Detect which cell encompasses the target text, then output its (x, y) center coordinate. 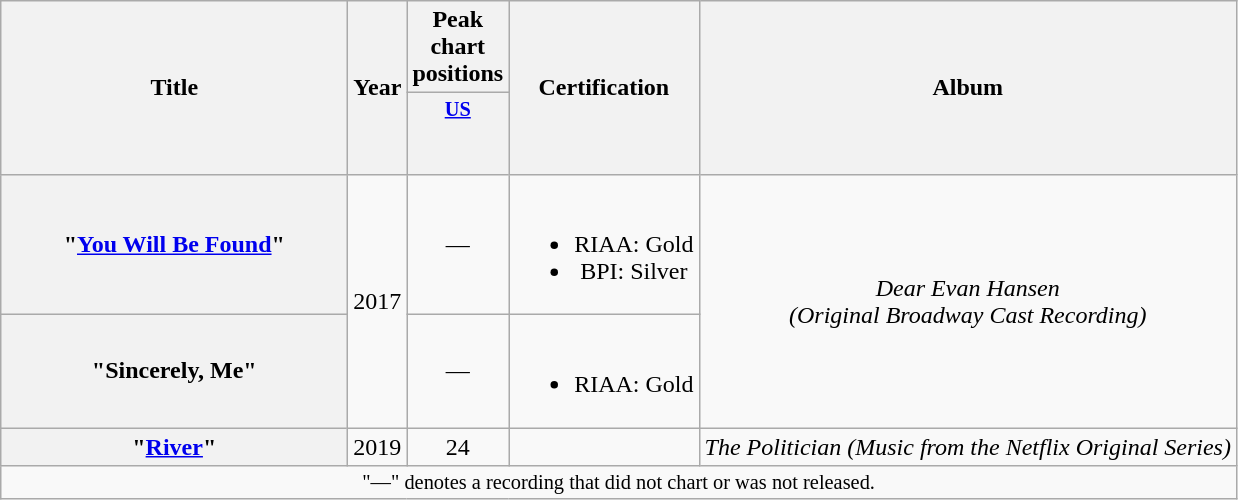
Certification (604, 88)
Album (968, 88)
"Sincerely, Me" (174, 372)
2017 (378, 300)
RIAA: Gold (604, 372)
Peak chart positions (458, 47)
24 (458, 447)
2019 (378, 447)
"You Will Be Found" (174, 244)
RIAA: GoldBPI: Silver (604, 244)
The Politician (Music from the Netflix Original Series) (968, 447)
US (458, 134)
Title (174, 88)
Dear Evan Hansen(Original Broadway Cast Recording) (968, 300)
Year (378, 88)
"—" denotes a recording that did not chart or was not released. (619, 483)
"River" (174, 447)
